Output the (x, y) coordinate of the center of the cell containing the given text.  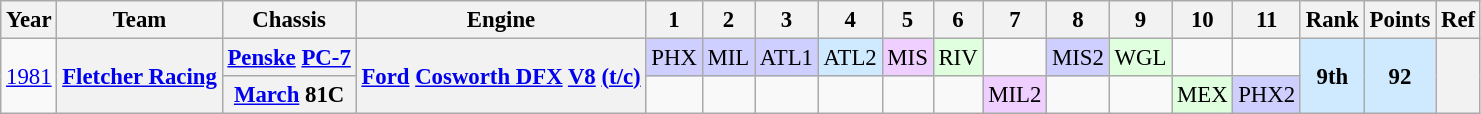
Year (29, 20)
Engine (501, 20)
Chassis (289, 20)
8 (1078, 20)
Rank (1332, 20)
9 (1140, 20)
Penske PC-7 (289, 58)
MIL2 (1015, 95)
Ref (1458, 20)
10 (1202, 20)
ATL2 (850, 58)
1 (674, 20)
RIV (958, 58)
11 (1267, 20)
MEX (1202, 95)
4 (850, 20)
ATL1 (786, 58)
7 (1015, 20)
2 (728, 20)
PHX2 (1267, 95)
Ford Cosworth DFX V8 (t/c) (501, 76)
Points (1400, 20)
3 (786, 20)
Team (140, 20)
MIS (908, 58)
6 (958, 20)
1981 (29, 76)
9th (1332, 76)
March 81C (289, 95)
PHX (674, 58)
WGL (1140, 58)
MIL (728, 58)
92 (1400, 76)
Fletcher Racing (140, 76)
MIS2 (1078, 58)
5 (908, 20)
